Find where the given text appears and provide that cell's center as [x, y] coordinate. 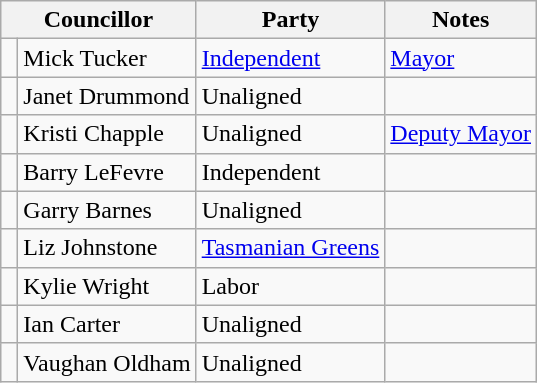
Mick Tucker [107, 58]
Kylie Wright [107, 286]
Janet Drummond [107, 96]
Labor [290, 286]
Liz Johnstone [107, 248]
Vaughan Oldham [107, 362]
Councillor [98, 20]
Party [290, 20]
Kristi Chapple [107, 134]
Tasmanian Greens [290, 248]
Barry LeFevre [107, 172]
Notes [461, 20]
Garry Barnes [107, 210]
Mayor [461, 58]
Deputy Mayor [461, 134]
Ian Carter [107, 324]
